Capture the cell that displays the provided text and extract its [x, y] central coordinate. 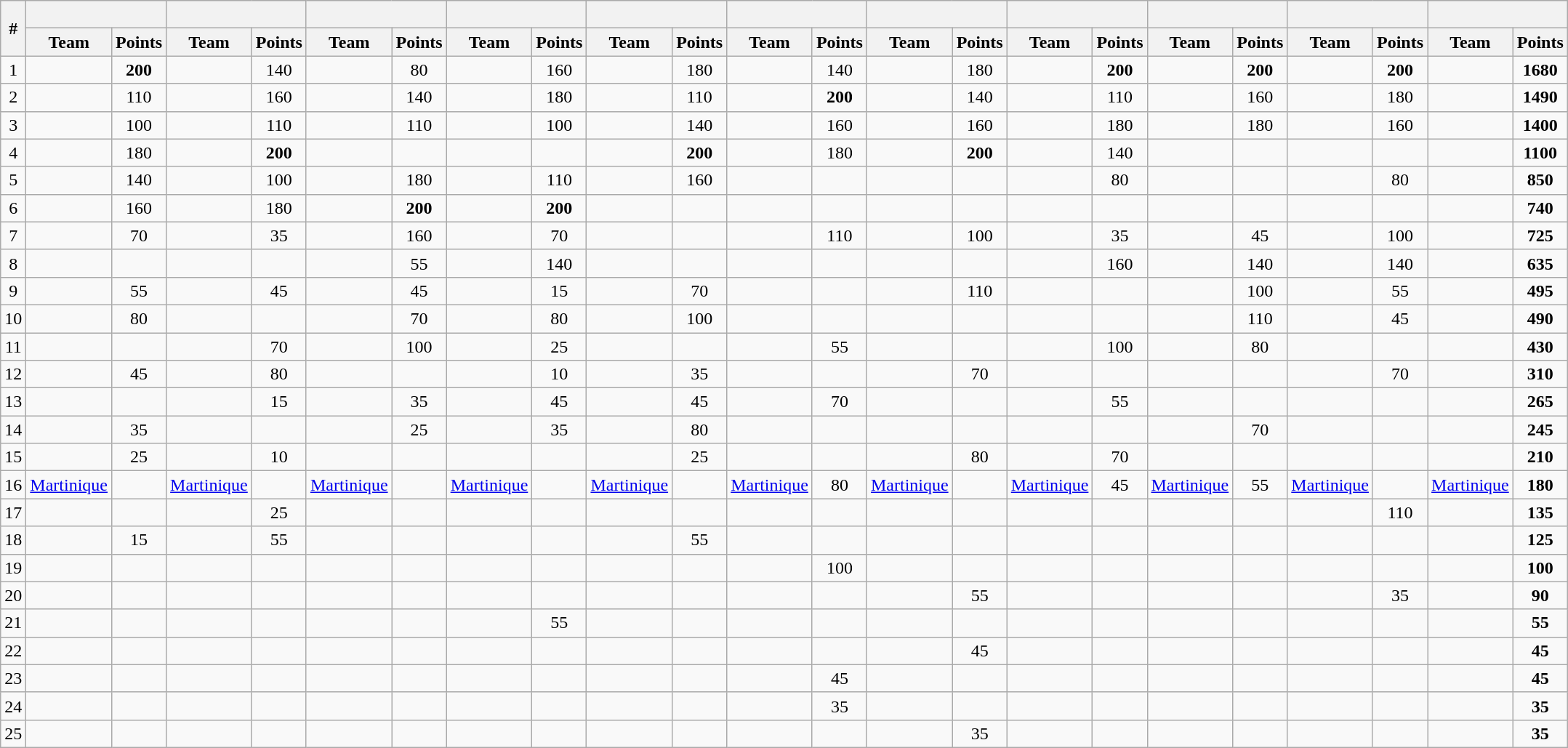
23 [13, 678]
9 [13, 291]
12 [13, 374]
490 [1540, 318]
17 [13, 512]
245 [1540, 430]
430 [1540, 347]
8 [13, 263]
135 [1540, 512]
11 [13, 347]
725 [1540, 236]
6 [13, 208]
24 [13, 706]
850 [1540, 180]
4 [13, 153]
1400 [1540, 125]
1490 [1540, 97]
14 [13, 430]
5 [13, 180]
# [13, 28]
90 [1540, 595]
1680 [1540, 70]
21 [13, 623]
1100 [1540, 153]
740 [1540, 208]
20 [13, 595]
125 [1540, 540]
3 [13, 125]
2 [13, 97]
18 [13, 540]
265 [1540, 402]
19 [13, 568]
1 [13, 70]
22 [13, 651]
7 [13, 236]
16 [13, 485]
495 [1540, 291]
310 [1540, 374]
635 [1540, 263]
210 [1540, 457]
13 [13, 402]
